From the cell containing the given text, extract its center point as [x, y] coordinate. 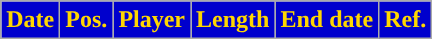
Pos. [86, 20]
Date [30, 20]
Length [233, 20]
End date [327, 20]
Ref. [406, 20]
Player [152, 20]
